Identify which cell holds the provided text, then report its (x, y) central coordinate. 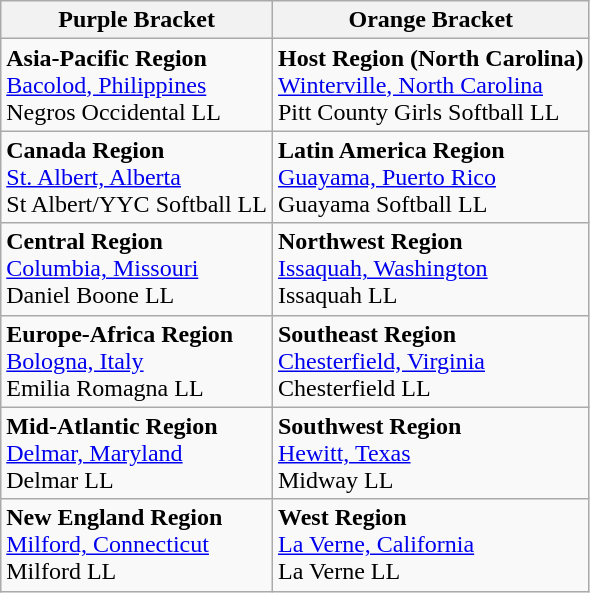
Central Region Columbia, Missouri Daniel Boone LL (137, 269)
Mid-Atlantic Region Delmar, Maryland Delmar LL (137, 453)
Southwest Region Hewitt, Texas Midway LL (430, 453)
Southeast Region Chesterfield, Virginia Chesterfield LL (430, 361)
Latin America Region Guayama, Puerto Rico Guayama Softball LL (430, 177)
Asia-Pacific Region Bacolod, Philippines Negros Occidental LL (137, 85)
New England Region Milford, Connecticut Milford LL (137, 545)
West Region La Verne, California La Verne LL (430, 545)
Purple Bracket (137, 20)
Europe-Africa Region Bologna, Italy Emilia Romagna LL (137, 361)
Northwest Region Issaquah, Washington Issaquah LL (430, 269)
Host Region (North Carolina) Winterville, North Carolina Pitt County Girls Softball LL (430, 85)
Orange Bracket (430, 20)
Canada Region St. Albert, Alberta St Albert/YYC Softball LL (137, 177)
